For the text-containing cell, return its midpoint in [X, Y] coordinate format. 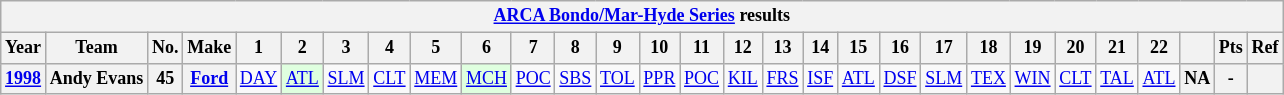
TAL [1117, 78]
13 [782, 48]
12 [742, 48]
20 [1076, 48]
- [1232, 78]
MCH [487, 78]
15 [858, 48]
3 [346, 48]
9 [618, 48]
Ford [210, 78]
DSF [900, 78]
21 [1117, 48]
16 [900, 48]
6 [487, 48]
2 [303, 48]
10 [660, 48]
45 [166, 78]
TEX [989, 78]
Team [96, 48]
1 [259, 48]
KIL [742, 78]
8 [576, 48]
22 [1159, 48]
18 [989, 48]
MEM [436, 78]
NA [1198, 78]
ISF [820, 78]
DAY [259, 78]
1998 [24, 78]
ARCA Bondo/Mar-Hyde Series results [642, 16]
4 [390, 48]
19 [1032, 48]
Pts [1232, 48]
No. [166, 48]
Make [210, 48]
14 [820, 48]
PPR [660, 78]
Year [24, 48]
WIN [1032, 78]
FRS [782, 78]
SBS [576, 78]
7 [533, 48]
TOL [618, 78]
17 [944, 48]
Andy Evans [96, 78]
Ref [1265, 48]
5 [436, 48]
11 [702, 48]
